Return the (X, Y) coordinate for the center point of the cell that contains the specified text.  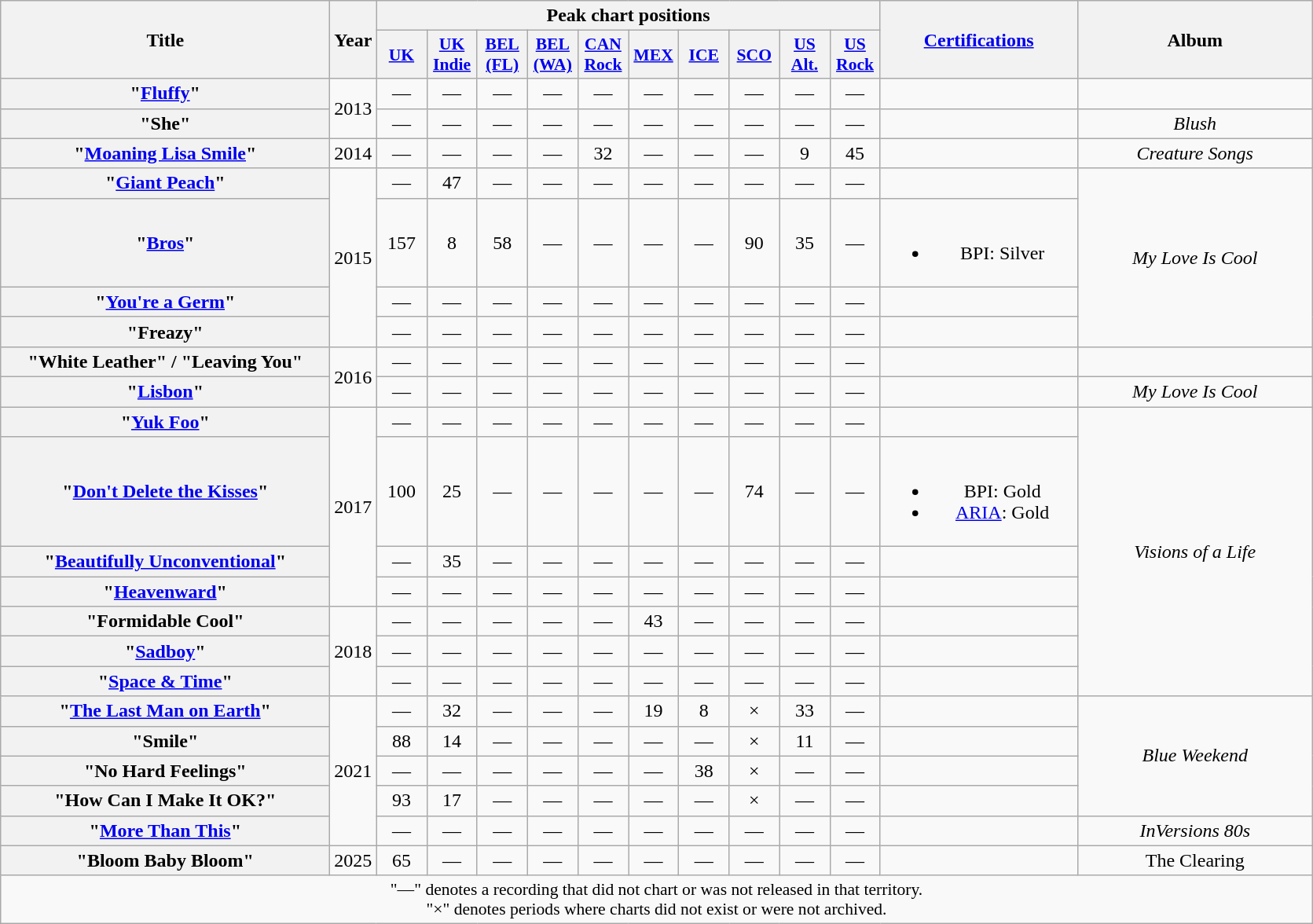
43 (654, 621)
11 (805, 741)
"Freazy" (165, 332)
"Fluffy" (165, 93)
93 (402, 801)
Year (354, 39)
BEL(FL) (502, 55)
90 (754, 242)
CANRock (603, 55)
Visions of a Life (1194, 552)
58 (502, 242)
"Beautifully Unconventional" (165, 562)
"Sadboy" (165, 651)
"Formidable Cool" (165, 621)
"White Leather" / "Leaving You" (165, 361)
47 (452, 183)
"How Can I Make It OK?" (165, 801)
100 (402, 492)
Certifications (979, 39)
74 (754, 492)
"Space & Time" (165, 681)
MEX (654, 55)
SCO (754, 55)
UKIndie (452, 55)
2015 (354, 258)
Blue Weekend (1194, 756)
"Don't Delete the Kisses" (165, 492)
2017 (354, 507)
"Bloom Baby Bloom" (165, 860)
2021 (354, 771)
65 (402, 860)
The Clearing (1194, 860)
Creature Songs (1194, 153)
2014 (354, 153)
"No Hard Feelings" (165, 771)
17 (452, 801)
14 (452, 741)
157 (402, 242)
ICE (704, 55)
BPI: Silver (979, 242)
"Smile" (165, 741)
2016 (354, 376)
2013 (354, 108)
"—" denotes a recording that did not chart or was not released in that territory."×" denotes periods where charts did not exist or were not archived. (657, 899)
"Yuk Foo" (165, 422)
BEL(WA) (552, 55)
"Bros" (165, 242)
45 (855, 153)
"The Last Man on Earth" (165, 711)
"Heavenward" (165, 592)
"Giant Peach" (165, 183)
"More Than This" (165, 830)
88 (402, 741)
"Moaning Lisa Smile" (165, 153)
USAlt. (805, 55)
9 (805, 153)
2025 (354, 860)
Blush (1194, 123)
25 (452, 492)
38 (704, 771)
"She" (165, 123)
InVersions 80s (1194, 830)
Title (165, 39)
"Lisbon" (165, 391)
Peak chart positions (629, 16)
19 (654, 711)
"You're a Germ" (165, 302)
UK (402, 55)
Album (1194, 39)
2018 (354, 651)
USRock (855, 55)
BPI: GoldARIA: Gold (979, 492)
33 (805, 711)
